For the text-containing cell, return its midpoint in (x, y) coordinate format. 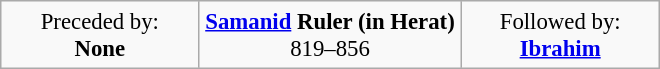
Preceded by:None (100, 35)
Samanid Ruler (in Herat)819–856 (330, 35)
Followed by:Ibrahim (560, 35)
